Pinpoint the cell where the given text exists, returning its [X, Y] midpoint coordinate. 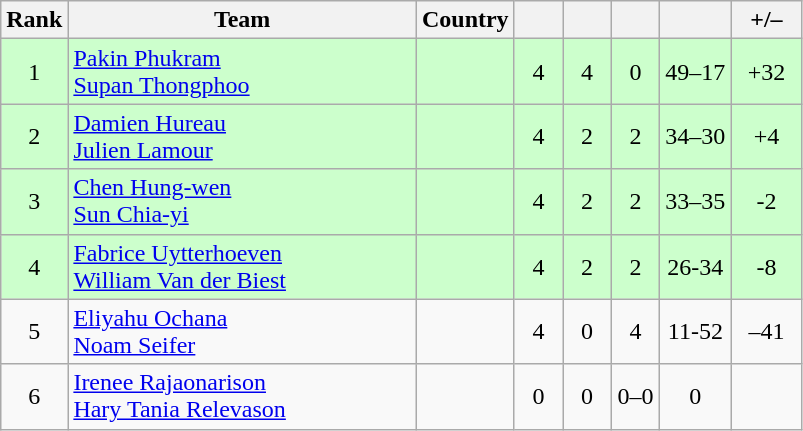
Eliyahu OchanaNoam Seifer [242, 332]
Team [242, 20]
-2 [766, 202]
11-52 [696, 332]
Pakin PhukramSupan Thongphoo [242, 72]
26-34 [696, 266]
Fabrice UytterhoevenWilliam Van der Biest [242, 266]
1 [34, 72]
Country [465, 20]
+32 [766, 72]
-8 [766, 266]
6 [34, 396]
Chen Hung-wenSun Chia-yi [242, 202]
34–30 [696, 136]
Irenee RajaonarisonHary Tania Relevason [242, 396]
–41 [766, 332]
5 [34, 332]
+/– [766, 20]
Rank [34, 20]
0–0 [636, 396]
33–35 [696, 202]
Damien HureauJulien Lamour [242, 136]
3 [34, 202]
49–17 [696, 72]
+4 [766, 136]
